Pinpoint the cell where the given text exists, returning its (x, y) midpoint coordinate. 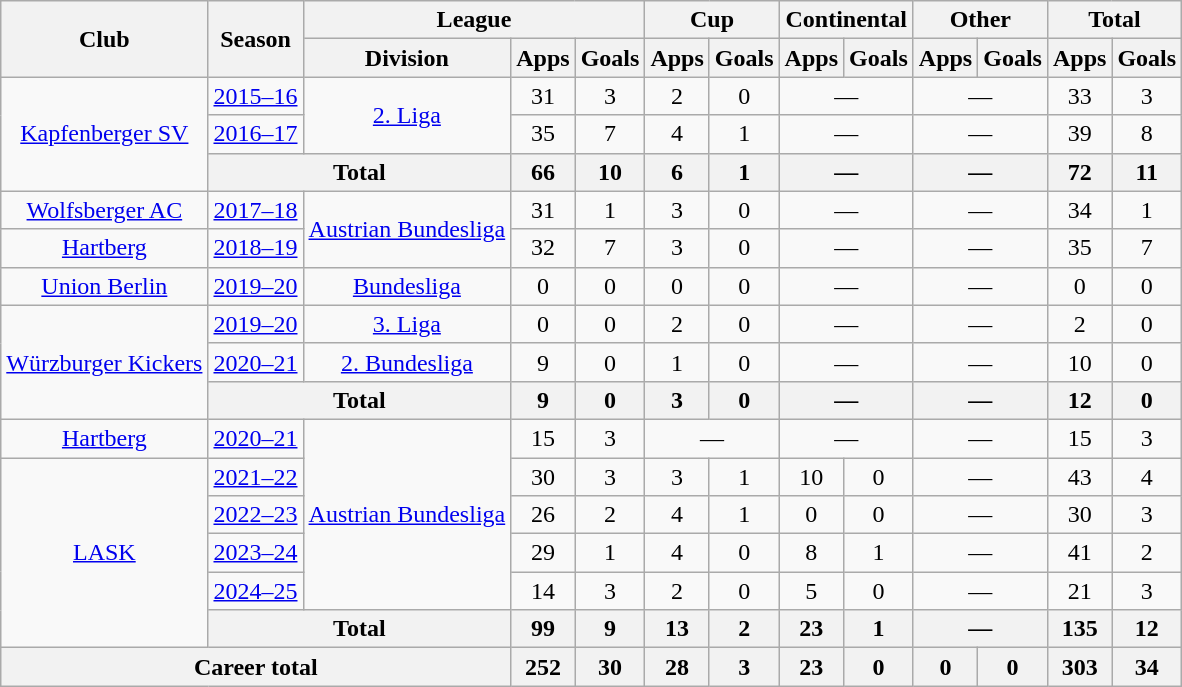
11 (1147, 172)
2016–17 (256, 134)
2017–18 (256, 210)
2021–22 (256, 477)
33 (1079, 96)
LASK (104, 553)
Cup (712, 20)
Season (256, 39)
Würzburger Kickers (104, 362)
29 (543, 553)
13 (677, 629)
99 (543, 629)
Continental (846, 20)
5 (811, 591)
Union Berlin (104, 286)
135 (1079, 629)
2024–25 (256, 591)
32 (543, 248)
League (474, 20)
21 (1079, 591)
43 (1079, 477)
2015–16 (256, 96)
72 (1079, 172)
2. Liga (407, 115)
Division (407, 58)
2023–24 (256, 553)
39 (1079, 134)
6 (677, 172)
Kapfenberger SV (104, 134)
3. Liga (407, 324)
Wolfsberger AC (104, 210)
2. Bundesliga (407, 362)
26 (543, 515)
14 (543, 591)
303 (1079, 667)
Club (104, 39)
252 (543, 667)
Bundesliga (407, 286)
Other (980, 20)
66 (543, 172)
Career total (256, 667)
2018–19 (256, 248)
2022–23 (256, 515)
41 (1079, 553)
28 (677, 667)
